For the text-containing cell, return its midpoint in [x, y] coordinate format. 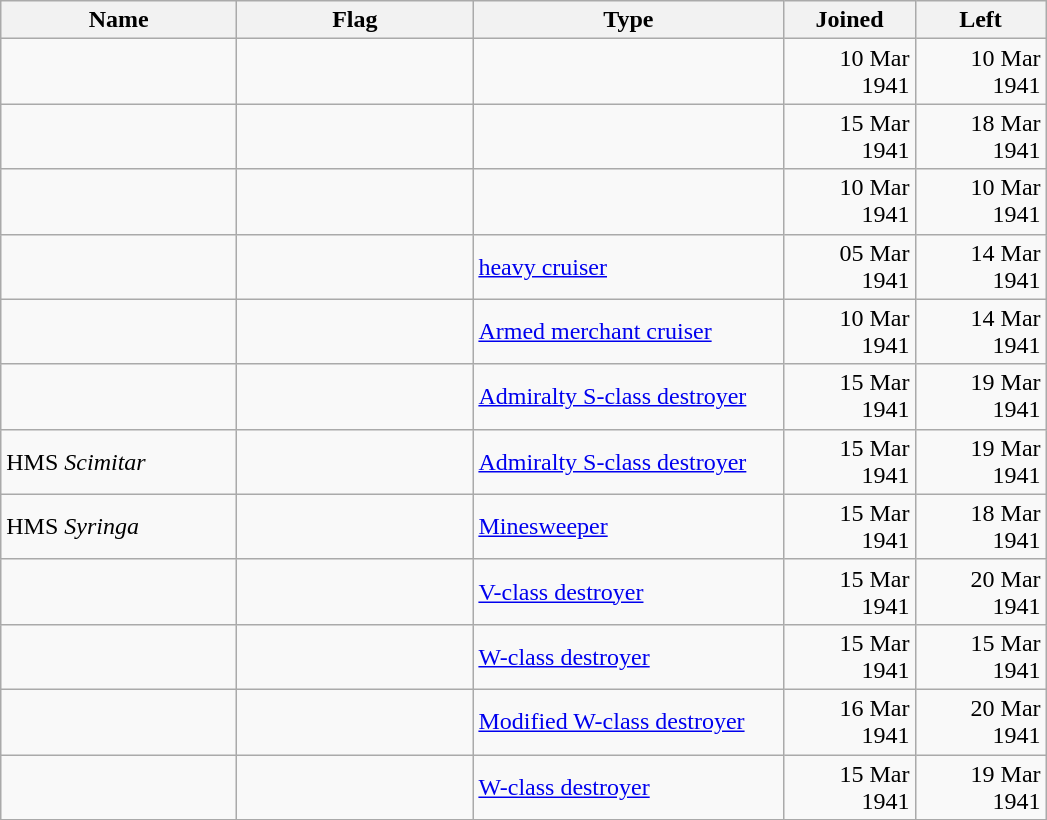
Armed merchant cruiser [628, 332]
Joined [850, 20]
Name [119, 20]
Modified W-class destroyer [628, 722]
Minesweeper [628, 526]
Flag [355, 20]
16 Mar 1941 [850, 722]
05 Mar 1941 [850, 266]
Left [980, 20]
heavy cruiser [628, 266]
V-class destroyer [628, 592]
HMS Syringa [119, 526]
HMS Scimitar [119, 462]
Type [628, 20]
